Search for the cell housing the specified text and yield its [x, y] center coordinate. 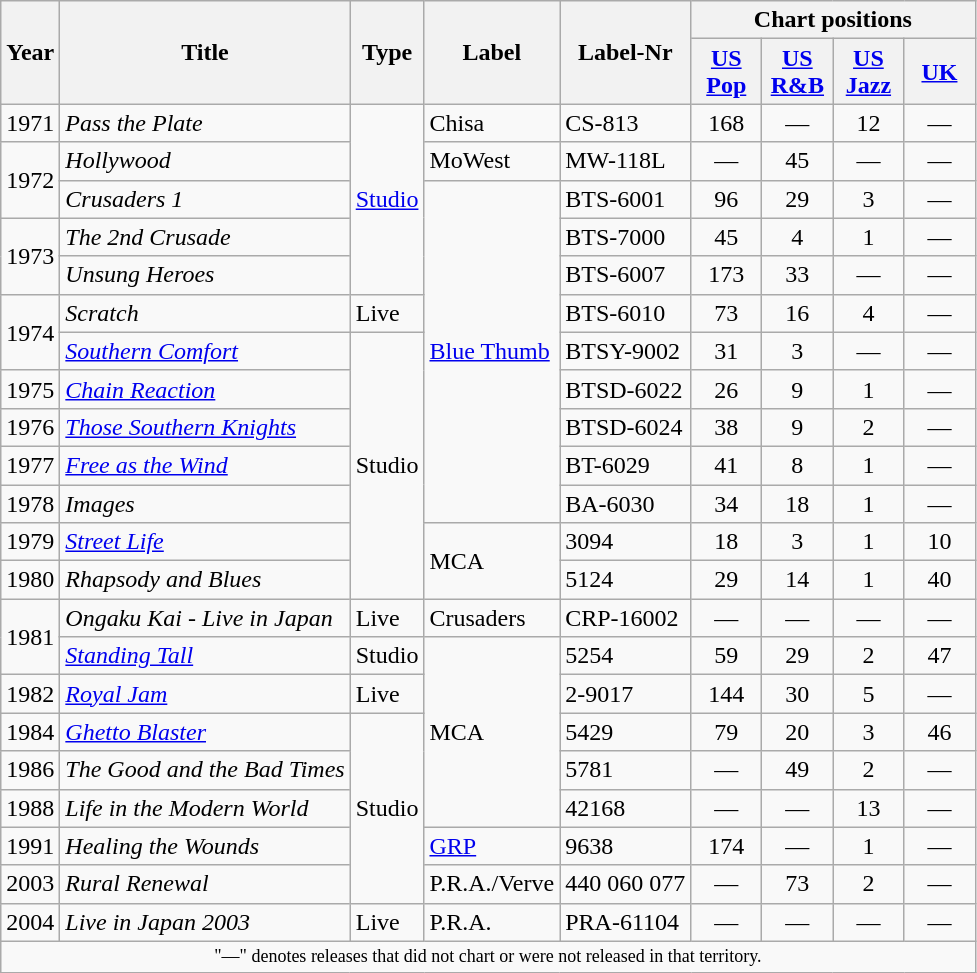
BTS-6010 [626, 313]
33 [798, 275]
1982 [30, 694]
31 [726, 351]
20 [798, 732]
1978 [30, 503]
The Good and the Bad Times [205, 770]
34 [726, 503]
BTS-7000 [626, 237]
1981 [30, 637]
5 [868, 694]
Label [492, 52]
The 2nd Crusade [205, 237]
BTS-6001 [626, 199]
79 [726, 732]
Healing the Wounds [205, 846]
Label-Nr [626, 52]
2003 [30, 884]
BTSY-9002 [626, 351]
5254 [626, 656]
10 [940, 542]
Life in the Modern World [205, 808]
1991 [30, 846]
MoWest [492, 161]
US R&B [798, 72]
1972 [30, 180]
Rural Renewal [205, 884]
Street Life [205, 542]
5124 [626, 580]
144 [726, 694]
PRA-61104 [626, 922]
440 060 077 [626, 884]
Images [205, 503]
1977 [30, 465]
173 [726, 275]
GRP [492, 846]
Free as the Wind [205, 465]
2-9017 [626, 694]
BTSD-6024 [626, 427]
Crusaders [492, 618]
14 [798, 580]
BTS-6007 [626, 275]
P.R.A./Verve [492, 884]
5429 [626, 732]
Royal Jam [205, 694]
3094 [626, 542]
Chain Reaction [205, 389]
Hollywood [205, 161]
CRP-16002 [626, 618]
16 [798, 313]
5781 [626, 770]
8 [798, 465]
1979 [30, 542]
Chisa [492, 123]
Ghetto Blaster [205, 732]
38 [726, 427]
Those Southern Knights [205, 427]
Type [387, 52]
41 [726, 465]
1988 [30, 808]
Live in Japan 2003 [205, 922]
UK [940, 72]
1975 [30, 389]
47 [940, 656]
CS-813 [626, 123]
Ongaku Kai - Live in Japan [205, 618]
Rhapsody and Blues [205, 580]
Pass the Plate [205, 123]
Chart positions [833, 20]
P.R.A. [492, 922]
1973 [30, 256]
Blue Thumb [492, 352]
US Pop [726, 72]
1986 [30, 770]
49 [798, 770]
MW-118L [626, 161]
1980 [30, 580]
Crusaders 1 [205, 199]
174 [726, 846]
12 [868, 123]
168 [726, 123]
1974 [30, 332]
1984 [30, 732]
BT-6029 [626, 465]
Southern Comfort [205, 351]
"—" denotes releases that did not chart or were not released in that territory. [488, 956]
1971 [30, 123]
US Jazz [868, 72]
1976 [30, 427]
Standing Tall [205, 656]
13 [868, 808]
96 [726, 199]
BTSD-6022 [626, 389]
40 [940, 580]
BA-6030 [626, 503]
30 [798, 694]
Scratch [205, 313]
59 [726, 656]
9638 [626, 846]
26 [726, 389]
42168 [626, 808]
Unsung Heroes [205, 275]
Year [30, 52]
46 [940, 732]
2004 [30, 922]
Title [205, 52]
